Return the [X, Y] coordinate for the center point of the cell that contains the specified text.  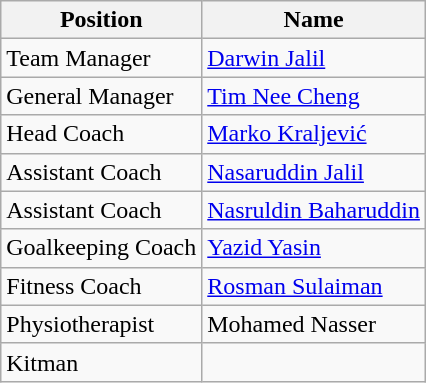
Rosman Sulaiman [314, 286]
Yazid Yasin [314, 248]
Fitness Coach [102, 286]
Marko Kraljević [314, 134]
Darwin Jalil [314, 58]
General Manager [102, 96]
Goalkeeping Coach [102, 248]
Head Coach [102, 134]
Mohamed Nasser [314, 324]
Nasruldin Baharuddin [314, 210]
Kitman [102, 362]
Name [314, 20]
Position [102, 20]
Physiotherapist [102, 324]
Team Manager [102, 58]
Tim Nee Cheng [314, 96]
Nasaruddin Jalil [314, 172]
